From the cell containing the given text, extract its center point as [x, y] coordinate. 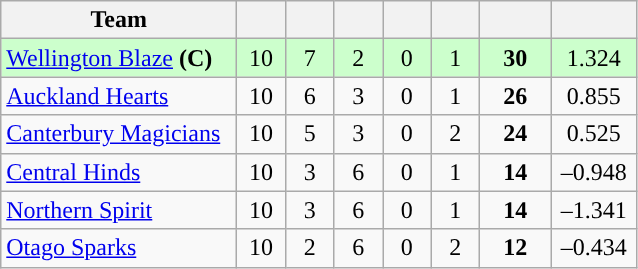
0.525 [594, 134]
Team [119, 20]
12 [516, 248]
Northern Spirit [119, 210]
5 [310, 134]
30 [516, 58]
1.324 [594, 58]
24 [516, 134]
7 [310, 58]
0.855 [594, 96]
Otago Sparks [119, 248]
–0.434 [594, 248]
Wellington Blaze (C) [119, 58]
Central Hinds [119, 172]
Auckland Hearts [119, 96]
–1.341 [594, 210]
26 [516, 96]
–0.948 [594, 172]
Canterbury Magicians [119, 134]
